Locate the cell with the specified text and output its [x, y] center coordinate. 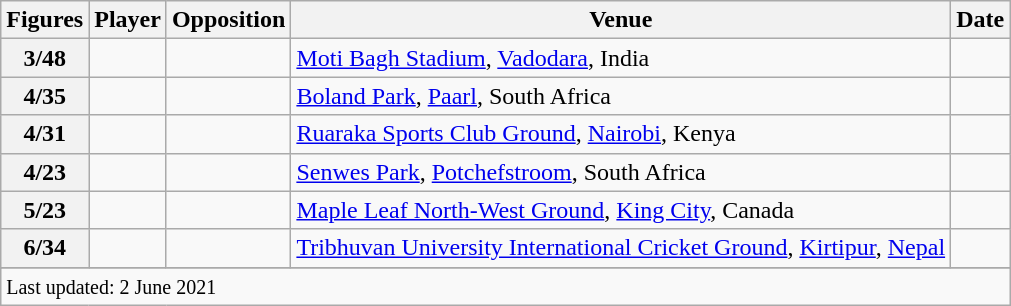
Player [128, 20]
4/23 [45, 172]
Date [980, 20]
4/31 [45, 134]
4/35 [45, 96]
Opposition [228, 20]
Last updated: 2 June 2021 [506, 286]
6/34 [45, 248]
3/48 [45, 58]
Maple Leaf North-West Ground, King City, Canada [621, 210]
Tribhuvan University International Cricket Ground, Kirtipur, Nepal [621, 248]
Boland Park, Paarl, South Africa [621, 96]
Senwes Park, Potchefstroom, South Africa [621, 172]
Venue [621, 20]
Figures [45, 20]
5/23 [45, 210]
Ruaraka Sports Club Ground, Nairobi, Kenya [621, 134]
Moti Bagh Stadium, Vadodara, India [621, 58]
